Output the [X, Y] coordinate of the center of the cell containing the given text.  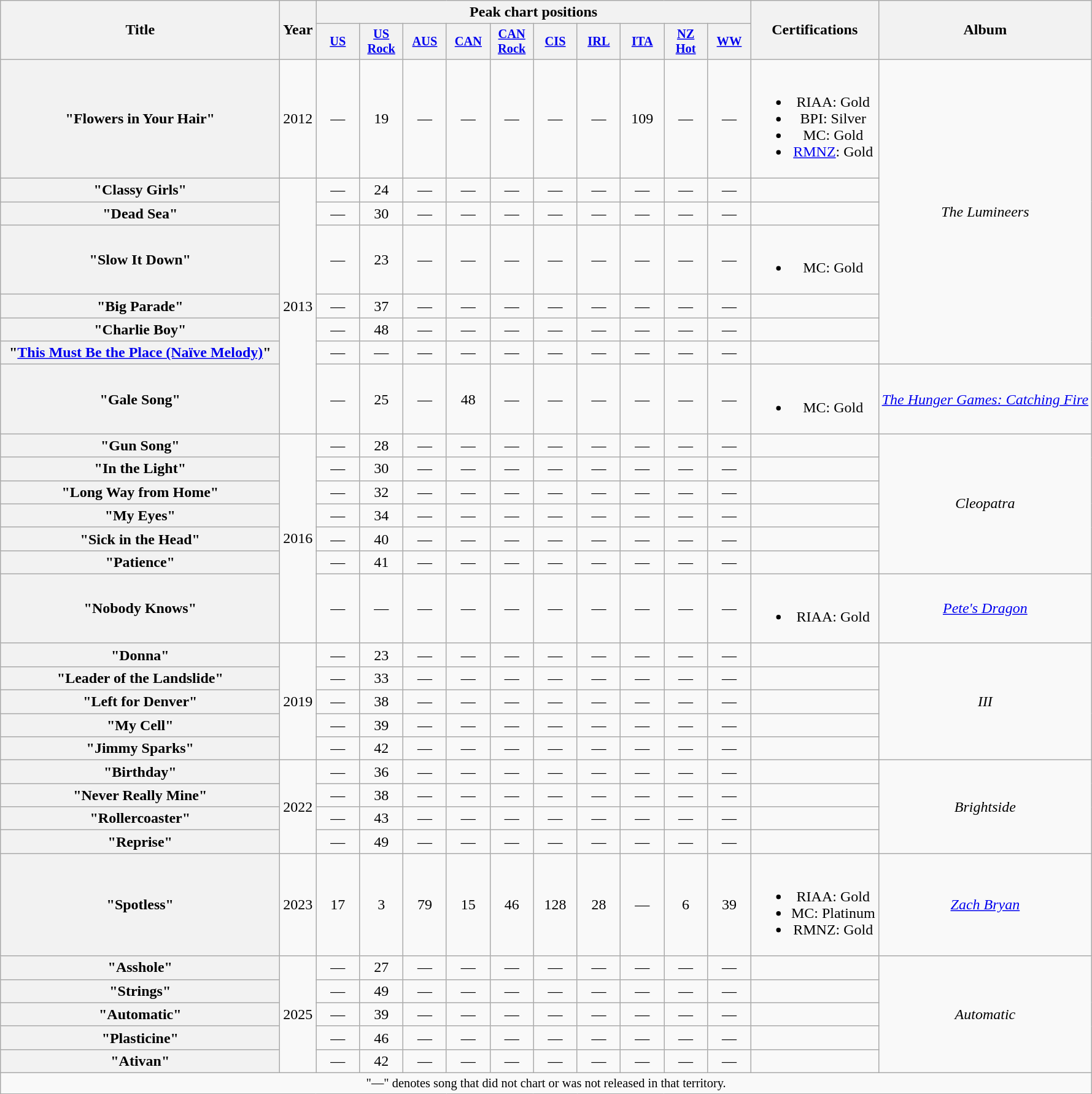
2016 [298, 539]
"This Must Be the Place (Naïve Melody)" [140, 353]
"Left for Denver" [140, 702]
"Strings" [140, 991]
Zach Bryan [985, 904]
2023 [298, 904]
"In the Light" [140, 469]
"Patience" [140, 562]
"Leader of the Landslide" [140, 678]
25 [382, 399]
AUS [425, 42]
"Plasticine" [140, 1038]
"Jimmy Sparks" [140, 749]
"Big Parade" [140, 306]
43 [382, 819]
"Gun Song" [140, 445]
Pete's Dragon [985, 609]
"Dead Sea" [140, 214]
"Slow It Down" [140, 260]
36 [382, 772]
2012 [298, 118]
Year [298, 30]
"Asshole" [140, 968]
"Automatic" [140, 1014]
"Gale Song" [140, 399]
"Charlie Boy" [140, 329]
2013 [298, 306]
33 [382, 678]
15 [468, 904]
NZHot [686, 42]
2022 [298, 807]
128 [555, 904]
Brightside [985, 807]
24 [382, 190]
"—" denotes song that did not chart or was not released in that territory. [546, 1083]
RIAA: GoldMC: PlatinumRMNZ: Gold [815, 904]
2025 [298, 1014]
109 [642, 118]
The Lumineers [985, 211]
32 [382, 492]
CAN [468, 42]
6 [686, 904]
"Birthday" [140, 772]
Certifications [815, 30]
CIS [555, 42]
"Ativan" [140, 1061]
40 [382, 539]
37 [382, 306]
"Flowers in Your Hair" [140, 118]
Album [985, 30]
"My Eyes" [140, 515]
Title [140, 30]
2019 [298, 701]
"Sick in the Head" [140, 539]
"Nobody Knows" [140, 609]
Automatic [985, 1014]
"Long Way from Home" [140, 492]
WW [729, 42]
US [338, 42]
USRock [382, 42]
17 [338, 904]
IRL [599, 42]
The Hunger Games: Catching Fire [985, 399]
79 [425, 904]
"Rollercoaster" [140, 819]
ITA [642, 42]
RIAA: GoldBPI: SilverMC: GoldRMNZ: Gold [815, 118]
"My Cell" [140, 725]
19 [382, 118]
"Reprise" [140, 842]
"Classy Girls" [140, 190]
Cleopatra [985, 504]
"Spotless" [140, 904]
RIAA: Gold [815, 609]
41 [382, 562]
27 [382, 968]
"Never Really Mine" [140, 795]
"Donna" [140, 655]
34 [382, 515]
III [985, 701]
3 [382, 904]
Peak chart positions [534, 12]
CANRock [512, 42]
